For the text-containing cell, return its midpoint in (x, y) coordinate format. 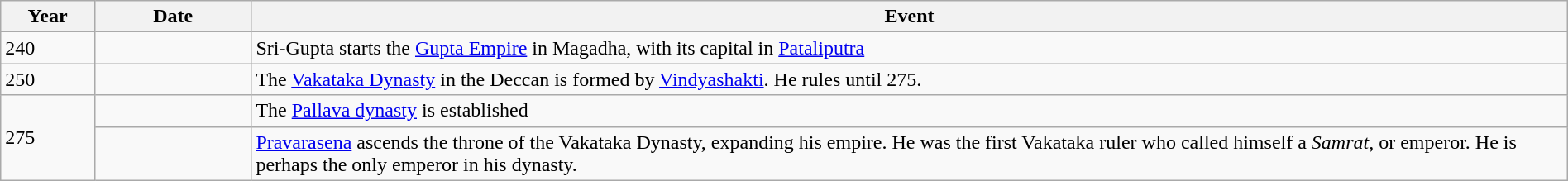
The Pallava dynasty is established (910, 111)
240 (48, 48)
275 (48, 137)
Sri-Gupta starts the Gupta Empire in Magadha, with its capital in Pataliputra (910, 48)
250 (48, 79)
Year (48, 17)
Date (172, 17)
Event (910, 17)
The Vakataka Dynasty in the Deccan is formed by Vindyashakti. He rules until 275. (910, 79)
